Search for the cell housing the specified text and yield its (x, y) center coordinate. 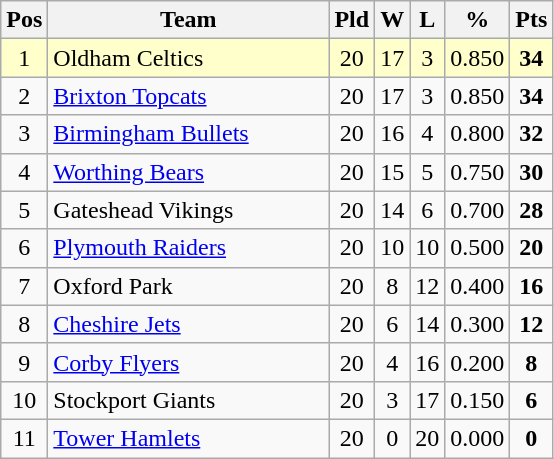
W (392, 20)
Stockport Giants (188, 400)
L (428, 20)
9 (24, 362)
0.300 (478, 324)
Birmingham Bullets (188, 134)
2 (24, 96)
Tower Hamlets (188, 438)
0.200 (478, 362)
7 (24, 286)
Oxford Park (188, 286)
0.400 (478, 286)
Pld (352, 20)
Pts (532, 20)
Cheshire Jets (188, 324)
Worthing Bears (188, 172)
Oldham Celtics (188, 58)
1 (24, 58)
Plymouth Raiders (188, 248)
0.150 (478, 400)
0.750 (478, 172)
0.000 (478, 438)
Corby Flyers (188, 362)
11 (24, 438)
Team (188, 20)
Brixton Topcats (188, 96)
32 (532, 134)
15 (392, 172)
% (478, 20)
0.500 (478, 248)
0.700 (478, 210)
Pos (24, 20)
0.800 (478, 134)
28 (532, 210)
30 (532, 172)
Gateshead Vikings (188, 210)
